Search for the cell housing the specified text and yield its (x, y) center coordinate. 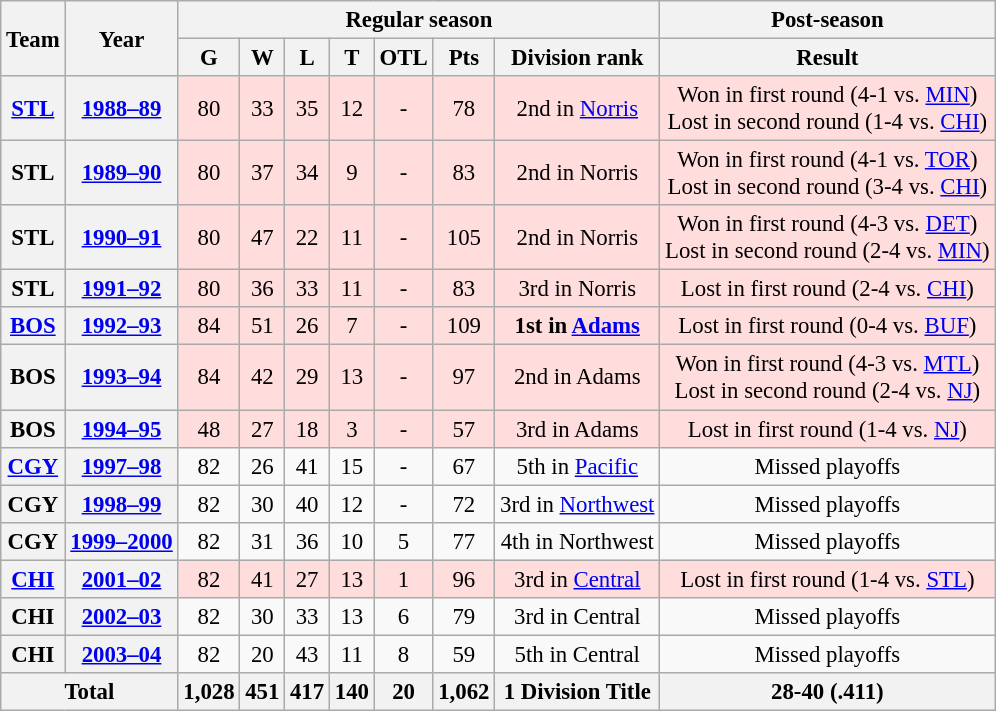
Lost in first round (1-4 vs. NJ) (828, 429)
Won in first round (4-1 vs. MIN) Lost in second round (1-4 vs. CHI) (828, 108)
79 (464, 617)
Result (828, 58)
G (209, 58)
3rd in Adams (578, 429)
1,062 (464, 692)
1 Division Title (578, 692)
57 (464, 429)
7 (352, 327)
Won in first round (4-1 vs. TOR) Lost in second round (3-4 vs. CHI) (828, 174)
28-40 (.411) (828, 692)
105 (464, 238)
3 (352, 429)
3rd in Northwest (578, 504)
Lost in first round (0-4 vs. BUF) (828, 327)
4th in Northwest (578, 541)
Post-season (828, 20)
1997–98 (122, 466)
1988–89 (122, 108)
43 (308, 654)
22 (308, 238)
34 (308, 174)
1993–94 (122, 378)
1999–2000 (122, 541)
35 (308, 108)
Regular season (419, 20)
18 (308, 429)
109 (464, 327)
1991–92 (122, 289)
Division rank (578, 58)
Team (33, 38)
140 (352, 692)
T (352, 58)
77 (464, 541)
97 (464, 378)
Pts (464, 58)
1989–90 (122, 174)
Lost in first round (1-4 vs. STL) (828, 579)
59 (464, 654)
6 (404, 617)
1 (404, 579)
1990–91 (122, 238)
Lost in first round (2-4 vs. CHI) (828, 289)
9 (352, 174)
2nd in Adams (578, 378)
2003–04 (122, 654)
15 (352, 466)
1,028 (209, 692)
1st in Adams (578, 327)
451 (262, 692)
96 (464, 579)
78 (464, 108)
3rd in Norris (578, 289)
OTL (404, 58)
42 (262, 378)
5th in Central (578, 654)
31 (262, 541)
Won in first round (4-3 vs. MTL) Lost in second round (2-4 vs. NJ) (828, 378)
29 (308, 378)
72 (464, 504)
2002–03 (122, 617)
W (262, 58)
48 (209, 429)
8 (404, 654)
51 (262, 327)
1998–99 (122, 504)
5 (404, 541)
5th in Pacific (578, 466)
2001–02 (122, 579)
10 (352, 541)
37 (262, 174)
Year (122, 38)
417 (308, 692)
Won in first round (4-3 vs. DET) Lost in second round (2-4 vs. MIN) (828, 238)
1992–93 (122, 327)
1994–95 (122, 429)
L (308, 58)
40 (308, 504)
Total (90, 692)
47 (262, 238)
67 (464, 466)
